For the text-containing cell, return its midpoint in [X, Y] coordinate format. 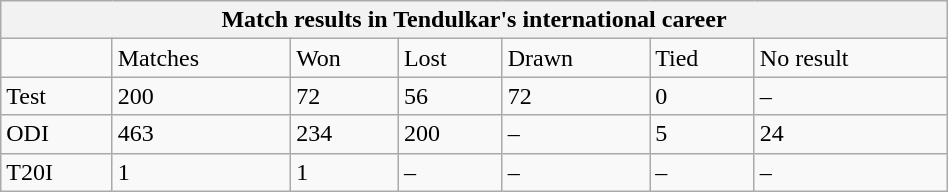
0 [702, 96]
No result [850, 58]
Lost [450, 58]
Matches [201, 58]
463 [201, 134]
Tied [702, 58]
56 [450, 96]
Test [56, 96]
234 [345, 134]
T20I [56, 172]
Match results in Tendulkar's international career [474, 20]
5 [702, 134]
Drawn [576, 58]
Won [345, 58]
ODI [56, 134]
24 [850, 134]
